For the text-containing cell, return its midpoint in (x, y) coordinate format. 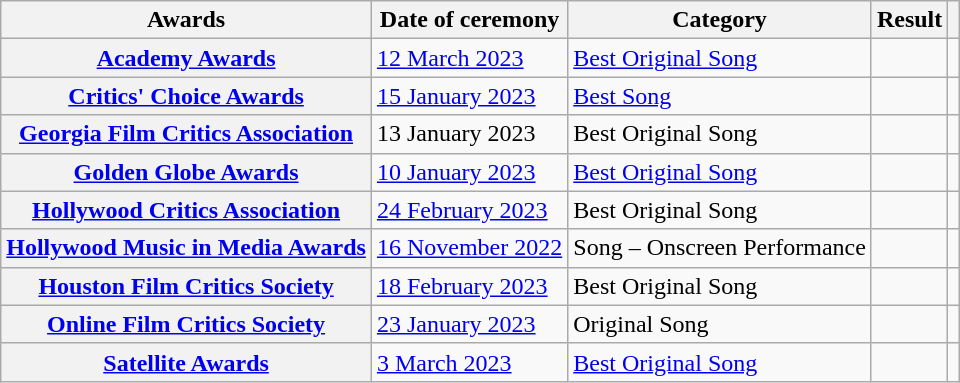
Category (720, 20)
12 March 2023 (469, 58)
Best Song (720, 96)
Golden Globe Awards (186, 172)
Academy Awards (186, 58)
15 January 2023 (469, 96)
13 January 2023 (469, 134)
10 January 2023 (469, 172)
Hollywood Music in Media Awards (186, 248)
18 February 2023 (469, 286)
Date of ceremony (469, 20)
Song – Onscreen Performance (720, 248)
Georgia Film Critics Association (186, 134)
Houston Film Critics Society (186, 286)
Hollywood Critics Association (186, 210)
23 January 2023 (469, 324)
Online Film Critics Society (186, 324)
16 November 2022 (469, 248)
Critics' Choice Awards (186, 96)
Result (909, 20)
3 March 2023 (469, 362)
Original Song (720, 324)
24 February 2023 (469, 210)
Awards (186, 20)
Satellite Awards (186, 362)
